Identify which cell holds the provided text, then report its [x, y] central coordinate. 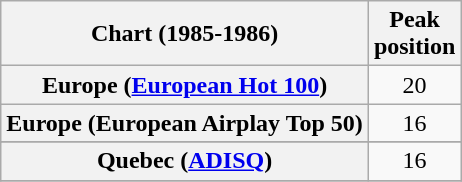
Europe (European Airplay Top 50) [185, 123]
Chart (1985-1986) [185, 34]
Peakposition [414, 34]
Europe (European Hot 100) [185, 85]
Quebec (ADISQ) [185, 161]
20 [414, 85]
